Identify which cell holds the provided text, then report its [x, y] central coordinate. 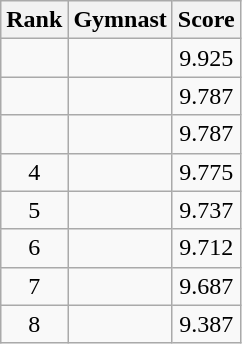
8 [34, 324]
Score [206, 20]
9.925 [206, 58]
9.775 [206, 172]
6 [34, 248]
9.687 [206, 286]
9.737 [206, 210]
5 [34, 210]
9.387 [206, 324]
9.712 [206, 248]
Rank [34, 20]
7 [34, 286]
4 [34, 172]
Gymnast [120, 20]
